Detect which cell encompasses the target text, then output its [X, Y] center coordinate. 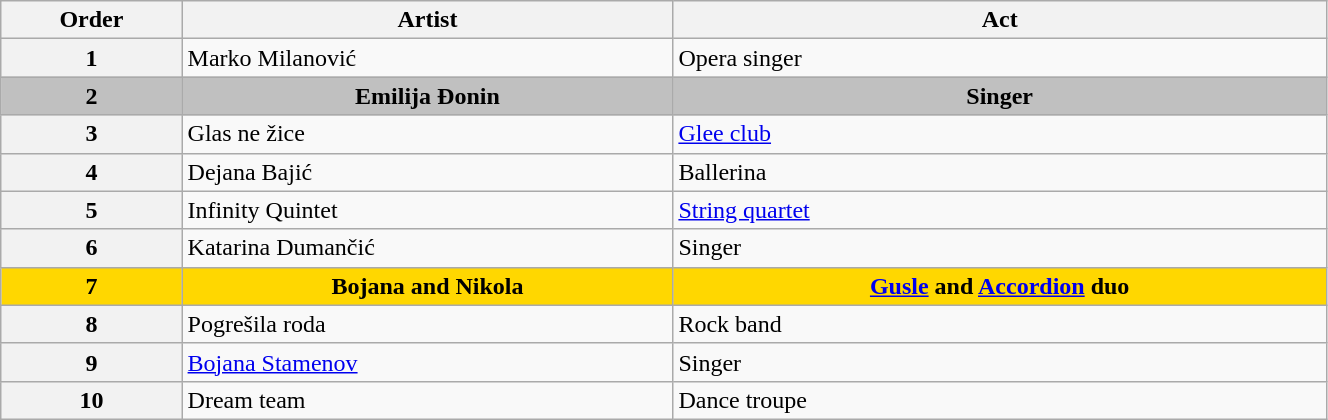
3 [92, 134]
2 [92, 96]
Infinity Quintet [428, 210]
8 [92, 324]
10 [92, 400]
Act [1000, 20]
5 [92, 210]
9 [92, 362]
Ballerina [1000, 172]
Opera singer [1000, 58]
Dance troupe [1000, 400]
Glee club [1000, 134]
Katarina Dumančić [428, 248]
Order [92, 20]
Emilija Đonin [428, 96]
Glas ne žice [428, 134]
Bojana and Nikola [428, 286]
Pogrešila roda [428, 324]
Dejana Bajić [428, 172]
7 [92, 286]
4 [92, 172]
String quartet [1000, 210]
Artist [428, 20]
Bojana Stamenov [428, 362]
Dream team [428, 400]
Rock band [1000, 324]
1 [92, 58]
Gusle and Accordion duo [1000, 286]
6 [92, 248]
Marko Milanović [428, 58]
